Find where the given text appears and provide that cell's center as [x, y] coordinate. 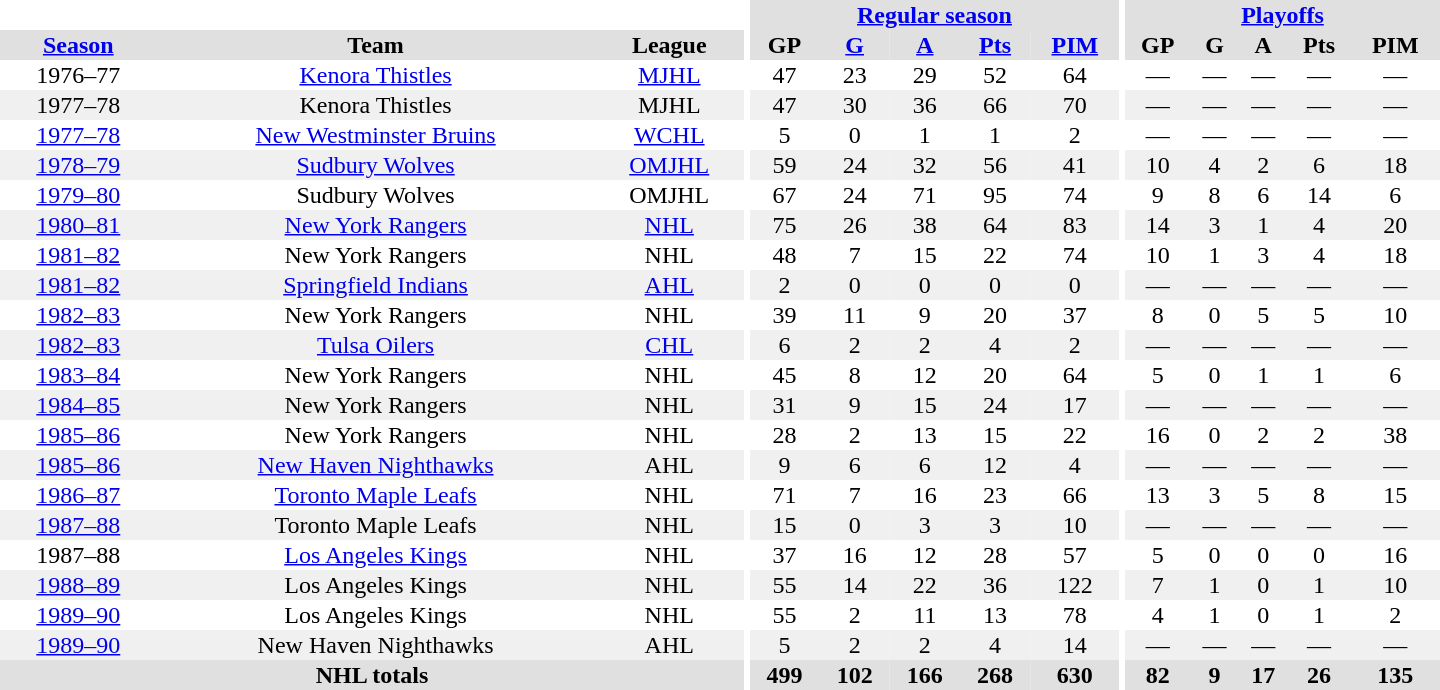
Tulsa Oilers [376, 345]
League [670, 45]
CHL [670, 345]
WCHL [670, 135]
1986–87 [78, 495]
52 [995, 75]
83 [1074, 225]
1976–77 [78, 75]
30 [855, 105]
NHL totals [372, 675]
67 [784, 195]
630 [1074, 675]
39 [784, 315]
122 [1074, 585]
1978–79 [78, 165]
135 [1395, 675]
499 [784, 675]
1979–80 [78, 195]
1988–89 [78, 585]
1980–81 [78, 225]
45 [784, 375]
New Westminster Bruins [376, 135]
82 [1158, 675]
48 [784, 255]
268 [995, 675]
95 [995, 195]
56 [995, 165]
1983–84 [78, 375]
29 [925, 75]
102 [855, 675]
Playoffs [1282, 15]
Team [376, 45]
75 [784, 225]
70 [1074, 105]
1984–85 [78, 405]
Regular season [934, 15]
Springfield Indians [376, 285]
57 [1074, 555]
78 [1074, 615]
41 [1074, 165]
59 [784, 165]
166 [925, 675]
32 [925, 165]
31 [784, 405]
Season [78, 45]
